From the cell containing the given text, extract its center point as (X, Y) coordinate. 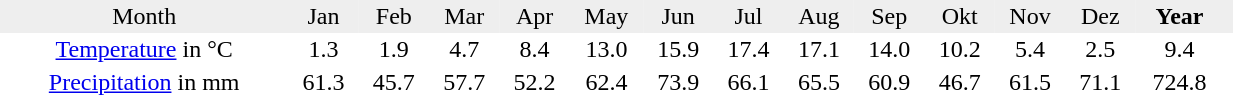
Nov (1030, 16)
Okt (959, 16)
Dez (1100, 16)
Jan (323, 16)
1.3 (323, 50)
13.0 (606, 50)
5.4 (1030, 50)
14.0 (889, 50)
Month (144, 16)
8.4 (534, 50)
4.7 (464, 50)
Apr (534, 16)
Year (1180, 16)
Aug (819, 16)
17.1 (819, 50)
Mar (464, 16)
1.9 (394, 50)
15.9 (678, 50)
Temperature in °C (144, 50)
Sep (889, 16)
10.2 (959, 50)
2.5 (1100, 50)
9.4 (1180, 50)
Jun (678, 16)
Jul (748, 16)
Feb (394, 16)
17.4 (748, 50)
May (606, 16)
